For the text-containing cell, return its midpoint in (x, y) coordinate format. 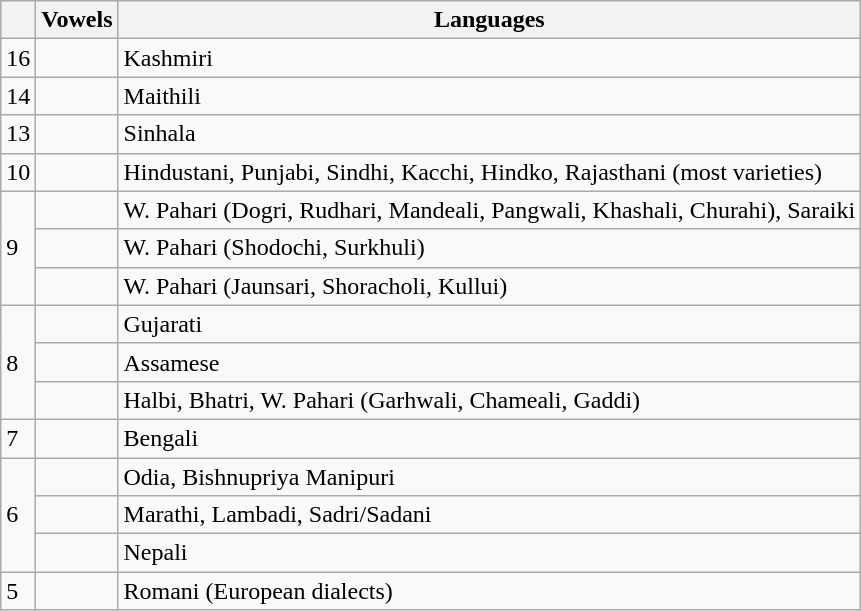
Halbi, Bhatri, W. Pahari (Garhwali, Chameali, Gaddi) (490, 400)
Romani (European dialects) (490, 591)
Vowels (77, 20)
10 (18, 172)
Hindustani, Punjabi, Sindhi, Kacchi, Hindko, Rajasthani (most varieties) (490, 172)
Sinhala (490, 134)
6 (18, 515)
13 (18, 134)
7 (18, 438)
W. Pahari (Shodochi, Surkhuli) (490, 248)
8 (18, 362)
W. Pahari (Jaunsari, Shoracholi, Kullui) (490, 286)
14 (18, 96)
Bengali (490, 438)
Kashmiri (490, 58)
9 (18, 248)
Marathi, Lambadi, Sadri/Sadani (490, 515)
Odia, Bishnupriya Manipuri (490, 477)
16 (18, 58)
Assamese (490, 362)
W. Pahari (Dogri, Rudhari, Mandeali, Pangwali, Khashali, Churahi), Saraiki (490, 210)
Nepali (490, 553)
5 (18, 591)
Maithili (490, 96)
Languages (490, 20)
Gujarati (490, 324)
